Find where the given text appears and provide that cell's center as (x, y) coordinate. 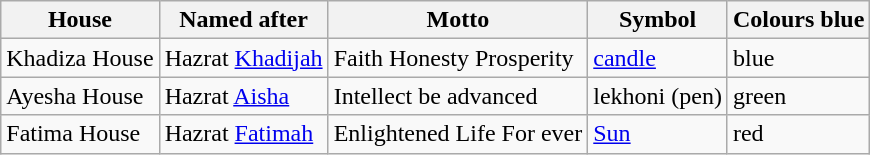
Motto (458, 20)
Symbol (658, 20)
red (798, 134)
Faith Honesty Prosperity (458, 58)
Khadiza House (80, 58)
green (798, 96)
House (80, 20)
Hazrat Aisha (244, 96)
Intellect be advanced (458, 96)
Hazrat Khadijah (244, 58)
Enlightened Life For ever (458, 134)
Ayesha House (80, 96)
candle (658, 58)
Hazrat Fatimah (244, 134)
Named after (244, 20)
Colours blue (798, 20)
blue (798, 58)
Sun (658, 134)
Fatima House (80, 134)
lekhoni (pen) (658, 96)
